Provide the [X, Y] coordinate of the cell's center where the given text is located.  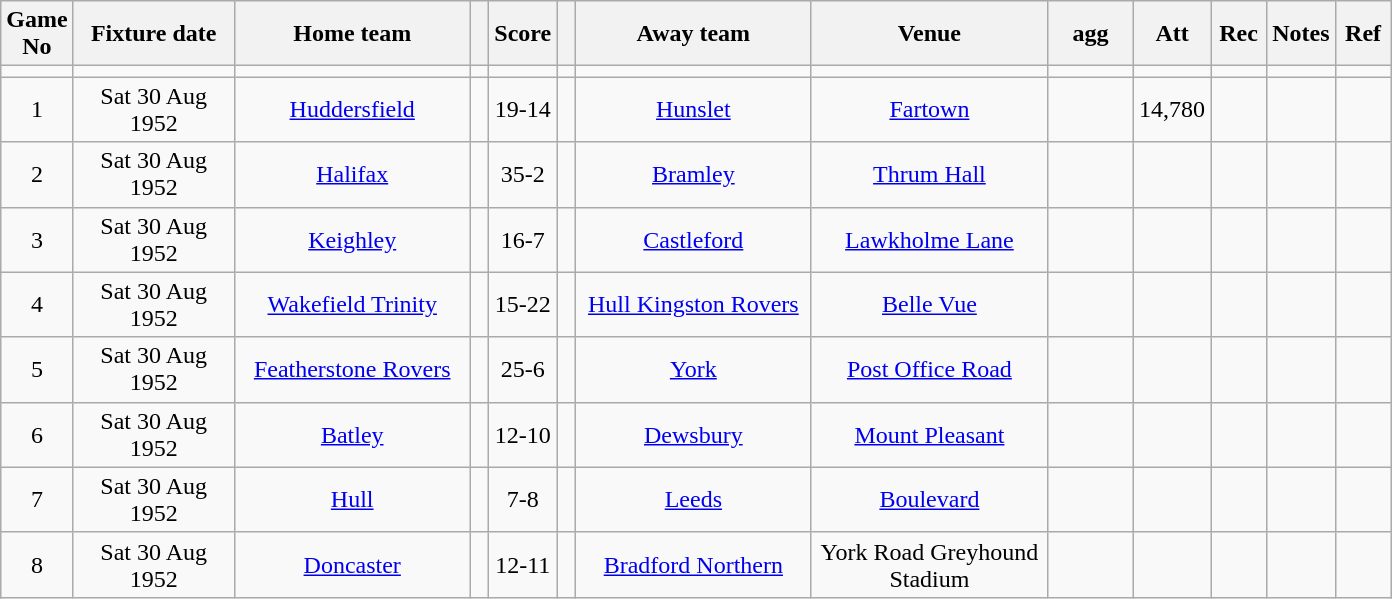
Doncaster [352, 564]
5 [37, 370]
12-10 [523, 434]
Belle Vue [929, 304]
Boulevard [929, 500]
Batley [352, 434]
Venue [929, 34]
Thrum Hall [929, 174]
3 [37, 240]
14,780 [1172, 110]
Halifax [352, 174]
Ref [1363, 34]
Huddersfield [352, 110]
Leeds [693, 500]
Lawkholme Lane [929, 240]
Bramley [693, 174]
Fixture date [154, 34]
Featherstone Rovers [352, 370]
Home team [352, 34]
Castleford [693, 240]
35-2 [523, 174]
4 [37, 304]
16-7 [523, 240]
Game No [37, 34]
Away team [693, 34]
Fartown [929, 110]
19-14 [523, 110]
Att [1172, 34]
Wakefield Trinity [352, 304]
25-6 [523, 370]
Hull [352, 500]
8 [37, 564]
Bradford Northern [693, 564]
6 [37, 434]
agg [1090, 34]
2 [37, 174]
12-11 [523, 564]
Rec [1239, 34]
Mount Pleasant [929, 434]
York Road Greyhound Stadium [929, 564]
Notes [1301, 34]
Score [523, 34]
Post Office Road [929, 370]
York [693, 370]
1 [37, 110]
Hunslet [693, 110]
Hull Kingston Rovers [693, 304]
Keighley [352, 240]
7 [37, 500]
7-8 [523, 500]
15-22 [523, 304]
Dewsbury [693, 434]
